Capture the cell that displays the provided text and extract its [X, Y] central coordinate. 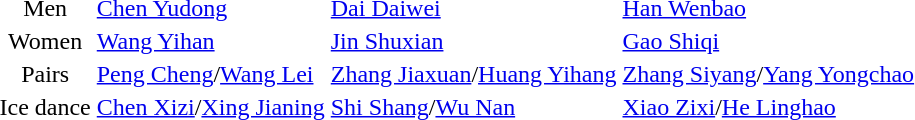
Wang Yihan [210, 41]
Peng Cheng/Wang Lei [210, 74]
Jin Shuxian [474, 41]
Zhang Jiaxuan/Huang Yihang [474, 74]
